Detect which cell encompasses the target text, then output its [x, y] center coordinate. 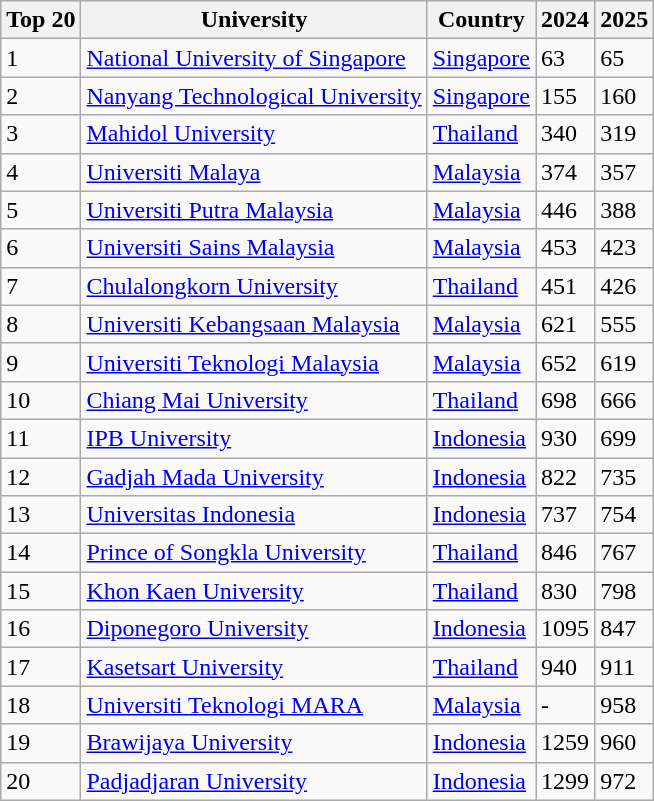
846 [566, 553]
426 [624, 286]
Padjadjaran University [254, 781]
2 [41, 96]
453 [566, 248]
2025 [624, 20]
960 [624, 743]
15 [41, 591]
Gadjah Mada University [254, 477]
652 [566, 362]
940 [566, 667]
847 [624, 629]
767 [624, 553]
754 [624, 515]
Top 20 [41, 20]
1 [41, 58]
Country [481, 20]
5 [41, 210]
Universiti Teknologi Malaysia [254, 362]
798 [624, 591]
IPB University [254, 438]
555 [624, 324]
451 [566, 286]
Universiti Teknologi MARA [254, 705]
63 [566, 58]
4 [41, 172]
1095 [566, 629]
14 [41, 553]
Nanyang Technological University [254, 96]
6 [41, 248]
11 [41, 438]
17 [41, 667]
Chiang Mai University [254, 400]
822 [566, 477]
830 [566, 591]
65 [624, 58]
9 [41, 362]
621 [566, 324]
2024 [566, 20]
Diponegoro University [254, 629]
16 [41, 629]
Universitas Indonesia [254, 515]
Khon Kaen University [254, 591]
666 [624, 400]
12 [41, 477]
930 [566, 438]
155 [566, 96]
Brawijaya University [254, 743]
357 [624, 172]
University [254, 20]
699 [624, 438]
3 [41, 134]
735 [624, 477]
Chulalongkorn University [254, 286]
619 [624, 362]
1299 [566, 781]
319 [624, 134]
911 [624, 667]
18 [41, 705]
374 [566, 172]
Prince of Songkla University [254, 553]
20 [41, 781]
1259 [566, 743]
160 [624, 96]
Universiti Malaya [254, 172]
972 [624, 781]
698 [566, 400]
19 [41, 743]
8 [41, 324]
Mahidol University [254, 134]
388 [624, 210]
National University of Singapore [254, 58]
Universiti Putra Malaysia [254, 210]
737 [566, 515]
423 [624, 248]
Universiti Sains Malaysia [254, 248]
7 [41, 286]
10 [41, 400]
Universiti Kebangsaan Malaysia [254, 324]
340 [566, 134]
13 [41, 515]
446 [566, 210]
- [566, 705]
958 [624, 705]
Kasetsart University [254, 667]
